Return (x, y) of the center of cell containing provided text 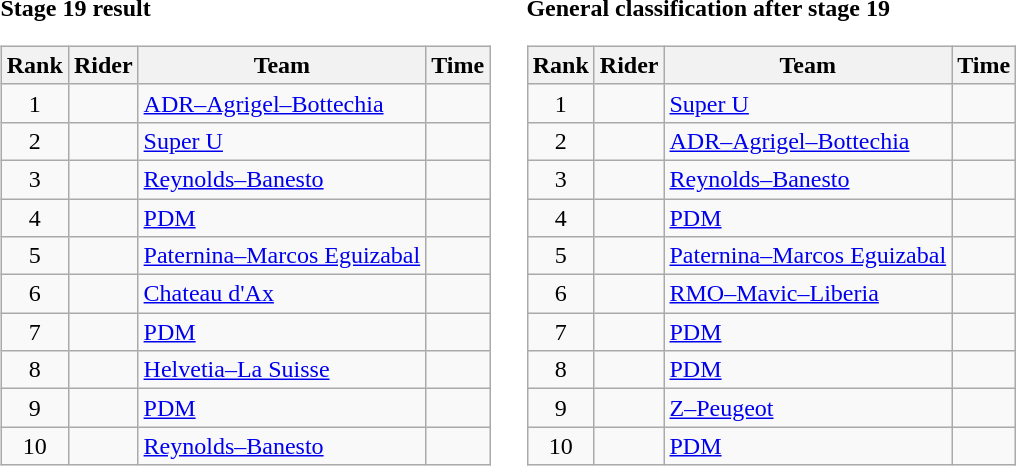
RMO–Mavic–Liberia (808, 294)
Z–Peugeot (808, 408)
Helvetia–La Suisse (282, 370)
Chateau d'Ax (282, 294)
